Search for the cell housing the specified text and yield its (X, Y) center coordinate. 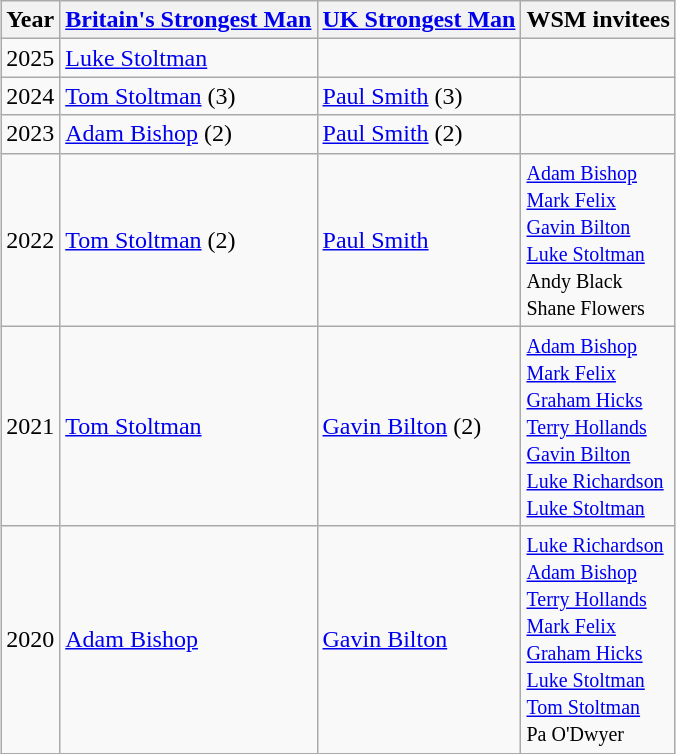
Tom Stoltman (3) (188, 96)
Britain's Strongest Man (188, 20)
Paul Smith (3) (419, 96)
Tom Stoltman (188, 426)
Gavin Bilton (419, 640)
Gavin Bilton (2) (419, 426)
Luke RichardsonAdam BishopTerry HollandsMark FelixGraham HicksLuke StoltmanTom StoltmanPa O'Dwyer (598, 640)
Adam Bishop (2) (188, 134)
Paul Smith (2) (419, 134)
Adam BishopMark FelixGraham HicksTerry HollandsGavin BiltonLuke RichardsonLuke Stoltman (598, 426)
Adam Bishop (188, 640)
2020 (30, 640)
2021 (30, 426)
2025 (30, 58)
Paul Smith (419, 240)
Luke Stoltman (188, 58)
2022 (30, 240)
UK Strongest Man (419, 20)
WSM invitees (598, 20)
Adam BishopMark FelixGavin BiltonLuke StoltmanAndy BlackShane Flowers (598, 240)
Tom Stoltman (2) (188, 240)
Year (30, 20)
2023 (30, 134)
2024 (30, 96)
